For the text-containing cell, return its midpoint in (X, Y) coordinate format. 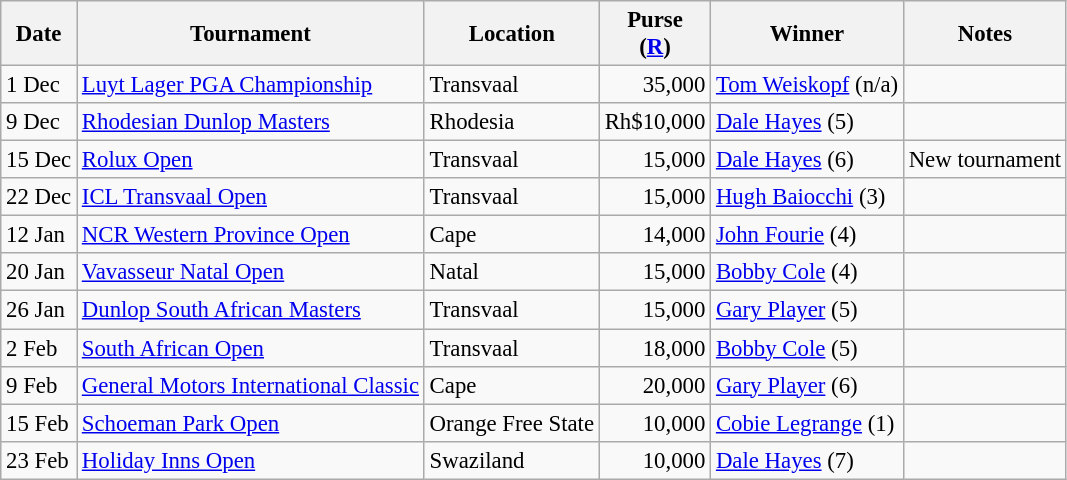
Cobie Legrange (1) (808, 423)
Rolux Open (250, 160)
Hugh Baiocchi (3) (808, 197)
23 Feb (39, 460)
Dale Hayes (7) (808, 460)
South African Open (250, 348)
12 Jan (39, 235)
Date (39, 34)
Holiday Inns Open (250, 460)
15 Dec (39, 160)
22 Dec (39, 197)
Gary Player (5) (808, 310)
Winner (808, 34)
Gary Player (6) (808, 385)
Dunlop South African Masters (250, 310)
New tournament (984, 160)
Purse(R) (654, 34)
Schoeman Park Open (250, 423)
Luyt Lager PGA Championship (250, 85)
18,000 (654, 348)
Orange Free State (512, 423)
Dale Hayes (6) (808, 160)
35,000 (654, 85)
NCR Western Province Open (250, 235)
Location (512, 34)
Rhodesia (512, 122)
ICL Transvaal Open (250, 197)
Natal (512, 273)
15 Feb (39, 423)
9 Dec (39, 122)
Tom Weiskopf (n/a) (808, 85)
9 Feb (39, 385)
Rhodesian Dunlop Masters (250, 122)
1 Dec (39, 85)
Bobby Cole (5) (808, 348)
General Motors International Classic (250, 385)
20,000 (654, 385)
Dale Hayes (5) (808, 122)
John Fourie (4) (808, 235)
14,000 (654, 235)
Vavasseur Natal Open (250, 273)
20 Jan (39, 273)
Swaziland (512, 460)
Notes (984, 34)
Rh$10,000 (654, 122)
2 Feb (39, 348)
26 Jan (39, 310)
Bobby Cole (4) (808, 273)
Tournament (250, 34)
